Search for the cell housing the specified text and yield its (X, Y) center coordinate. 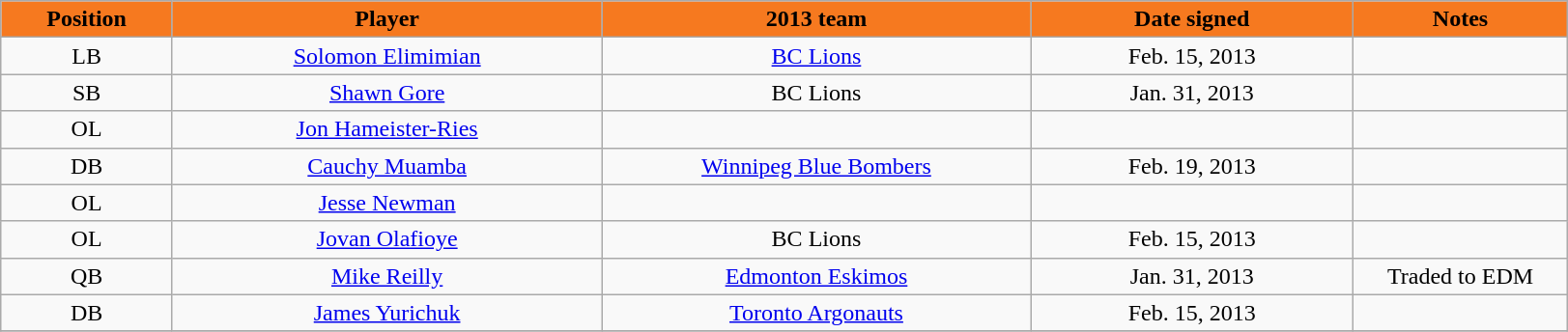
Solomon Elimimian (386, 56)
2013 team (816, 19)
Feb. 19, 2013 (1192, 166)
Jon Hameister-Ries (386, 129)
QB (87, 276)
Edmonton Eskimos (816, 276)
Toronto Argonauts (816, 313)
Date signed (1192, 19)
Player (386, 19)
Traded to EDM (1460, 276)
Winnipeg Blue Bombers (816, 166)
Shawn Gore (386, 93)
LB (87, 56)
Jesse Newman (386, 203)
Position (87, 19)
James Yurichuk (386, 313)
Cauchy Muamba (386, 166)
SB (87, 93)
Jovan Olafioye (386, 239)
Mike Reilly (386, 276)
Notes (1460, 19)
